Pinpoint the cell where the given text exists, returning its [X, Y] midpoint coordinate. 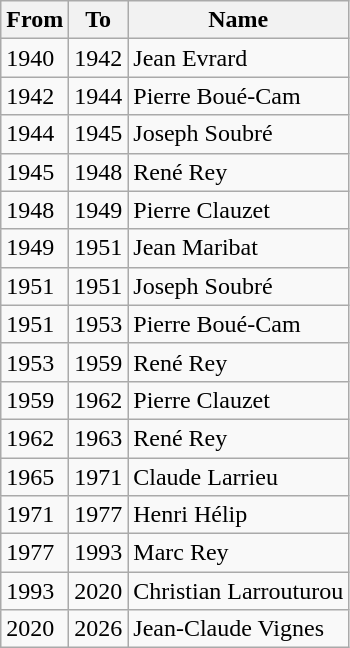
Marc Rey [238, 553]
Name [238, 20]
2026 [98, 629]
Jean Maribat [238, 248]
To [98, 20]
From [35, 20]
Jean Evrard [238, 58]
Henri Hélip [238, 515]
Jean-Claude Vignes [238, 629]
1940 [35, 58]
Christian Larrouturou [238, 591]
1965 [35, 477]
Claude Larrieu [238, 477]
1963 [98, 438]
